Find where the given text appears and provide that cell's center as [X, Y] coordinate. 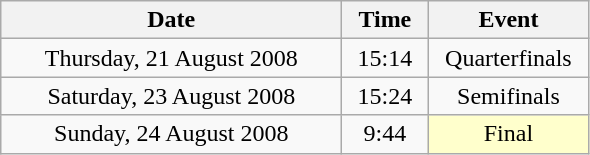
Sunday, 24 August 2008 [172, 134]
9:44 [385, 134]
Thursday, 21 August 2008 [172, 58]
Date [172, 20]
Semifinals [508, 96]
15:24 [385, 96]
Event [508, 20]
15:14 [385, 58]
Final [508, 134]
Quarterfinals [508, 58]
Time [385, 20]
Saturday, 23 August 2008 [172, 96]
